Scan for the cell matching the given text and deliver its [x, y] coordinate at center. 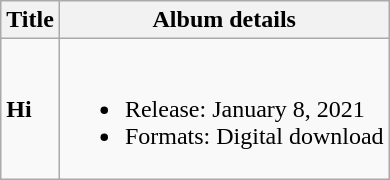
Hi [30, 109]
Title [30, 20]
Album details [224, 20]
Release: January 8, 2021Formats: Digital download [224, 109]
